Capture the cell that displays the provided text and extract its [x, y] central coordinate. 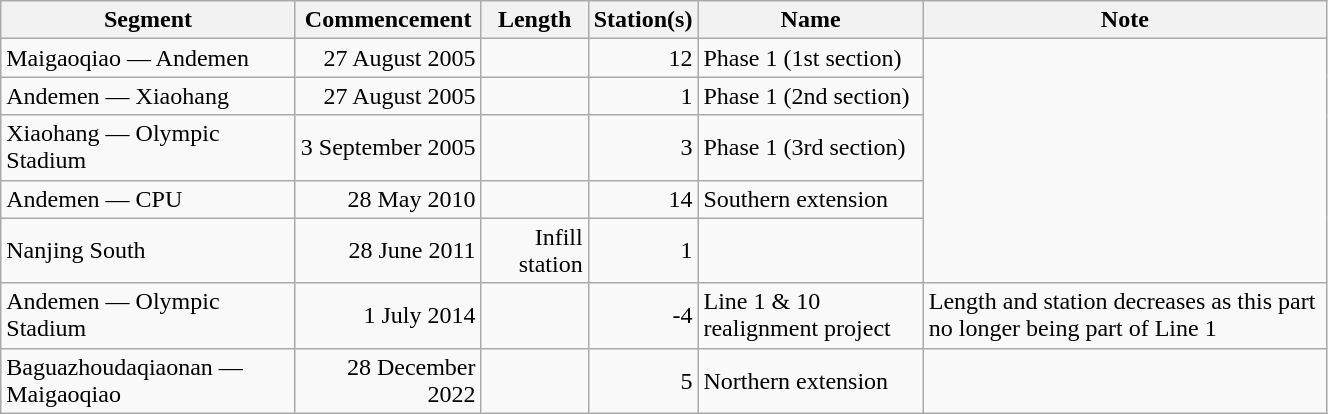
Phase 1 (2nd section) [810, 96]
Andemen — Xiaohang [148, 96]
1 July 2014 [388, 316]
28 June 2011 [388, 250]
Andemen — CPU [148, 199]
Maigaoqiao — Andemen [148, 58]
Note [1124, 20]
28 May 2010 [388, 199]
12 [643, 58]
Length [534, 20]
3 [643, 148]
Baguazhoudaqiaonan — Maigaoqiao [148, 380]
Length and station decreases as this part no longer being part of Line 1 [1124, 316]
14 [643, 199]
Northern extension [810, 380]
Name [810, 20]
5 [643, 380]
Commencement [388, 20]
Andemen — Olympic Stadium [148, 316]
28 December 2022 [388, 380]
Phase 1 (3rd section) [810, 148]
Segment [148, 20]
Station(s) [643, 20]
Xiaohang — Olympic Stadium [148, 148]
-4 [643, 316]
Southern extension [810, 199]
3 September 2005 [388, 148]
Nanjing South [148, 250]
Line 1 & 10 realignment project [810, 316]
Phase 1 (1st section) [810, 58]
Infill station [534, 250]
